Extract the [X, Y] coordinate from the center of the cell holding the provided text.  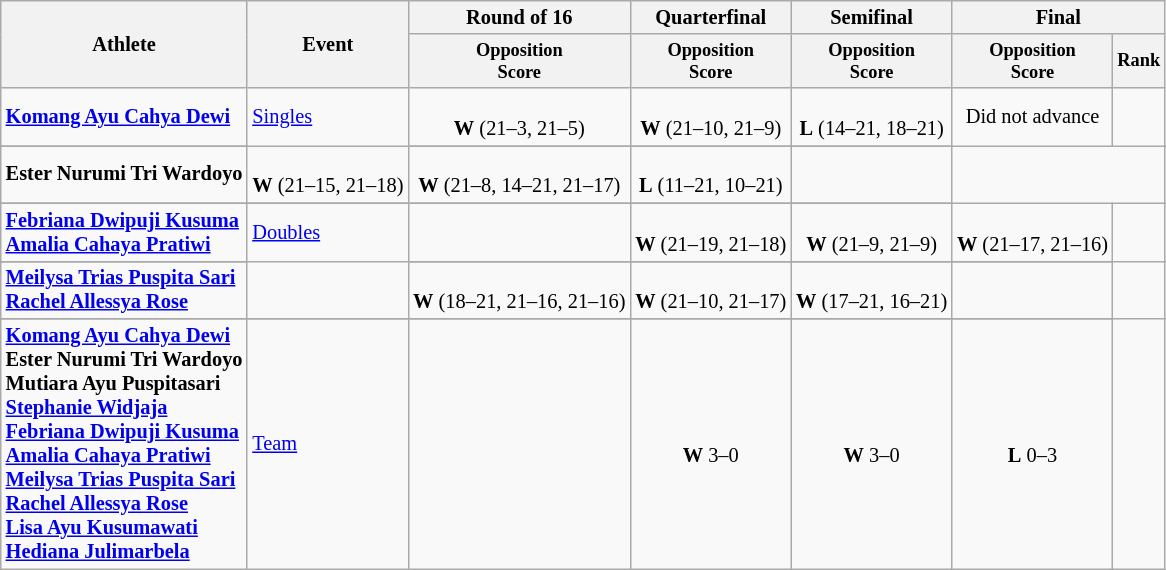
Semifinal [872, 17]
W (21–15, 21–18) [328, 174]
Rank [1139, 61]
W (21–10, 21–9) [710, 117]
Athlete [124, 44]
W (18–21, 21–16, 21–16) [519, 290]
W (21–19, 21–18) [710, 232]
Quarterfinal [710, 17]
L (11–21, 10–21) [710, 174]
Final [1058, 17]
Event [328, 44]
L (14–21, 18–21) [872, 117]
W (21–8, 14–21, 21–17) [519, 174]
Febriana Dwipuji KusumaAmalia Cahaya Pratiwi [124, 232]
W (21–17, 21–16) [1032, 232]
L 0–3 [1032, 443]
W (21–10, 21–17) [710, 290]
Ester Nurumi Tri Wardoyo [124, 174]
W (21–9, 21–9) [872, 232]
Singles [328, 117]
Did not advance [1032, 117]
Komang Ayu Cahya Dewi [124, 117]
Team [328, 443]
Meilysa Trias Puspita SariRachel Allessya Rose [124, 290]
W (21–3, 21–5) [519, 117]
W (17–21, 16–21) [872, 290]
Round of 16 [519, 17]
Doubles [328, 232]
